Capture the cell that displays the provided text and extract its (x, y) central coordinate. 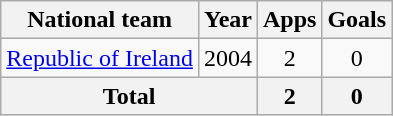
2004 (228, 58)
Republic of Ireland (100, 58)
Total (130, 96)
Year (228, 20)
National team (100, 20)
Apps (289, 20)
Goals (357, 20)
